Identify which cell holds the provided text, then report its [X, Y] central coordinate. 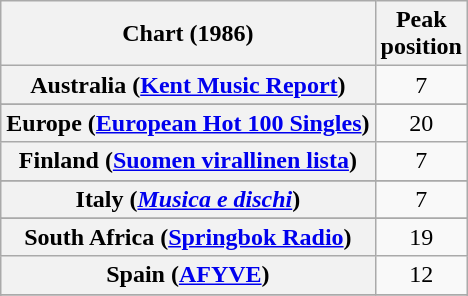
Spain (AFYVE) [188, 275]
Chart (1986) [188, 34]
12 [421, 275]
Europe (European Hot 100 Singles) [188, 123]
South Africa (Springbok Radio) [188, 237]
20 [421, 123]
19 [421, 237]
Italy (Musica e dischi) [188, 199]
Peakposition [421, 34]
Finland (Suomen virallinen lista) [188, 161]
Australia (Kent Music Report) [188, 85]
